Detect which cell encompasses the target text, then output its [x, y] center coordinate. 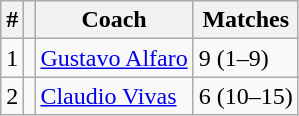
6 (10–15) [246, 96]
Coach [114, 20]
Matches [246, 20]
9 (1–9) [246, 58]
1 [12, 58]
# [12, 20]
Gustavo Alfaro [114, 58]
Claudio Vivas [114, 96]
2 [12, 96]
